Detect which cell encompasses the target text, then output its [X, Y] center coordinate. 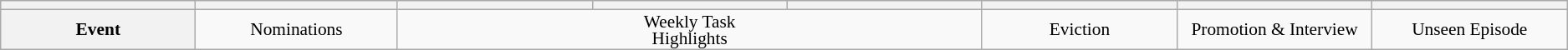
Unseen Episode [1470, 30]
Nominations [296, 30]
Promotion & Interview [1274, 30]
Eviction [1079, 30]
Weekly Task Highlights [689, 30]
Event [99, 30]
